From the cell containing the given text, extract its center point as [x, y] coordinate. 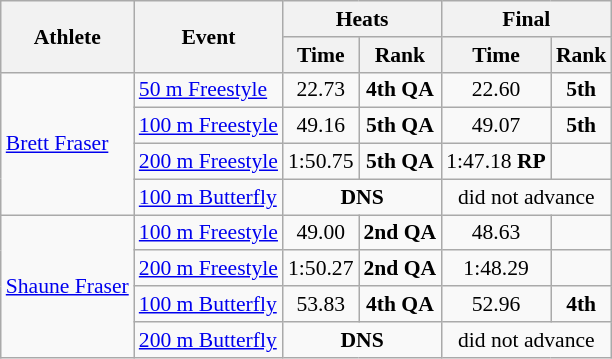
50 m Freestyle [208, 90]
Brett Fraser [68, 143]
200 m Butterfly [208, 340]
Heats [362, 19]
49.00 [320, 233]
4th [582, 304]
22.60 [496, 90]
Shaune Fraser [68, 286]
49.16 [320, 126]
52.96 [496, 304]
Final [526, 19]
49.07 [496, 126]
1:47.18 RP [496, 162]
1:50.27 [320, 269]
22.73 [320, 90]
1:50.75 [320, 162]
Athlete [68, 36]
1:48.29 [496, 269]
48.63 [496, 233]
Event [208, 36]
53.83 [320, 304]
